Detect which cell encompasses the target text, then output its (X, Y) center coordinate. 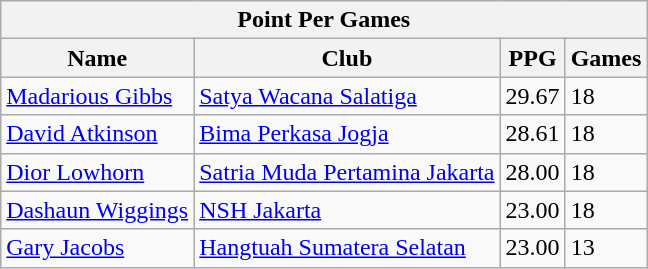
NSH Jakarta (347, 210)
Games (606, 58)
David Atkinson (98, 134)
28.61 (532, 134)
Dashaun Wiggings (98, 210)
Madarious Gibbs (98, 96)
29.67 (532, 96)
Gary Jacobs (98, 248)
Hangtuah Sumatera Selatan (347, 248)
28.00 (532, 172)
13 (606, 248)
PPG (532, 58)
Dior Lowhorn (98, 172)
Name (98, 58)
Bima Perkasa Jogja (347, 134)
Satria Muda Pertamina Jakarta (347, 172)
Club (347, 58)
Satya Wacana Salatiga (347, 96)
Point Per Games (324, 20)
